Return [X, Y] of the center of cell containing provided text 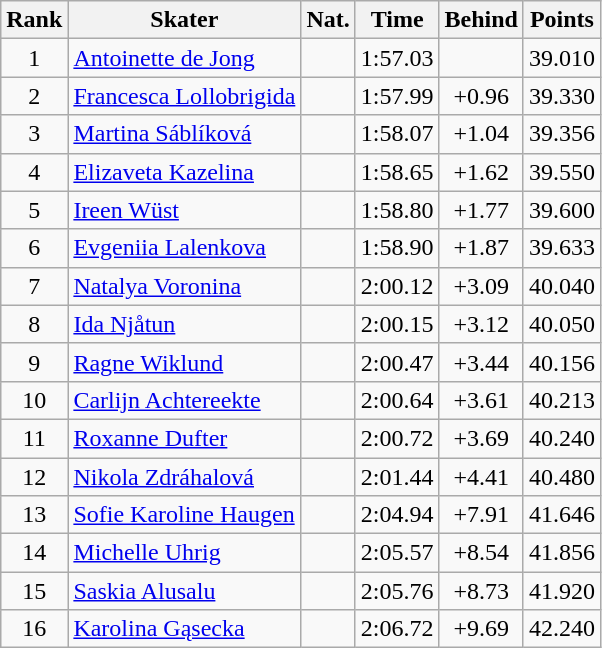
Elizaveta Kazelina [184, 172]
Behind [481, 20]
40.480 [562, 477]
+0.96 [481, 96]
+1.77 [481, 210]
Evgeniia Lalenkova [184, 248]
40.213 [562, 400]
Martina Sáblíková [184, 134]
39.330 [562, 96]
2:00.47 [397, 362]
+1.04 [481, 134]
10 [34, 400]
1:58.80 [397, 210]
Antoinette de Jong [184, 58]
40.240 [562, 438]
12 [34, 477]
Saskia Alusalu [184, 591]
Ireen Wüst [184, 210]
39.550 [562, 172]
2:06.72 [397, 629]
+7.91 [481, 515]
2:05.76 [397, 591]
+1.62 [481, 172]
8 [34, 324]
Ragne Wiklund [184, 362]
Roxanne Dufter [184, 438]
2:00.15 [397, 324]
Karolina Gąsecka [184, 629]
42.240 [562, 629]
Skater [184, 20]
41.646 [562, 515]
+1.87 [481, 248]
5 [34, 210]
1:58.90 [397, 248]
Nat. [328, 20]
+8.73 [481, 591]
+4.41 [481, 477]
39.010 [562, 58]
4 [34, 172]
40.050 [562, 324]
Rank [34, 20]
+3.09 [481, 286]
16 [34, 629]
13 [34, 515]
2:05.57 [397, 553]
40.156 [562, 362]
+3.44 [481, 362]
9 [34, 362]
Sofie Karoline Haugen [184, 515]
1 [34, 58]
1:58.65 [397, 172]
41.856 [562, 553]
2:00.72 [397, 438]
Points [562, 20]
1:57.99 [397, 96]
39.356 [562, 134]
2:04.94 [397, 515]
Nikola Zdráhalová [184, 477]
41.920 [562, 591]
1:58.07 [397, 134]
Natalya Voronina [184, 286]
Carlijn Achtereekte [184, 400]
Michelle Uhrig [184, 553]
2 [34, 96]
1:57.03 [397, 58]
+3.69 [481, 438]
3 [34, 134]
Francesca Lollobrigida [184, 96]
7 [34, 286]
+9.69 [481, 629]
40.040 [562, 286]
15 [34, 591]
Ida Njåtun [184, 324]
2:00.12 [397, 286]
+3.12 [481, 324]
6 [34, 248]
+8.54 [481, 553]
2:00.64 [397, 400]
39.600 [562, 210]
11 [34, 438]
+3.61 [481, 400]
39.633 [562, 248]
Time [397, 20]
2:01.44 [397, 477]
14 [34, 553]
